Return [x, y] of the center of cell containing provided text 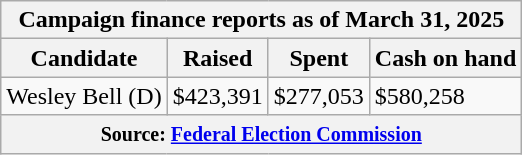
Wesley Bell (D) [84, 96]
$423,391 [218, 96]
$580,258 [445, 96]
Candidate [84, 58]
$277,053 [318, 96]
Raised [218, 58]
Campaign finance reports as of March 31, 2025 [262, 20]
Spent [318, 58]
Cash on hand [445, 58]
Source: Federal Election Commission [262, 134]
